From the cell containing the given text, extract its center point as [X, Y] coordinate. 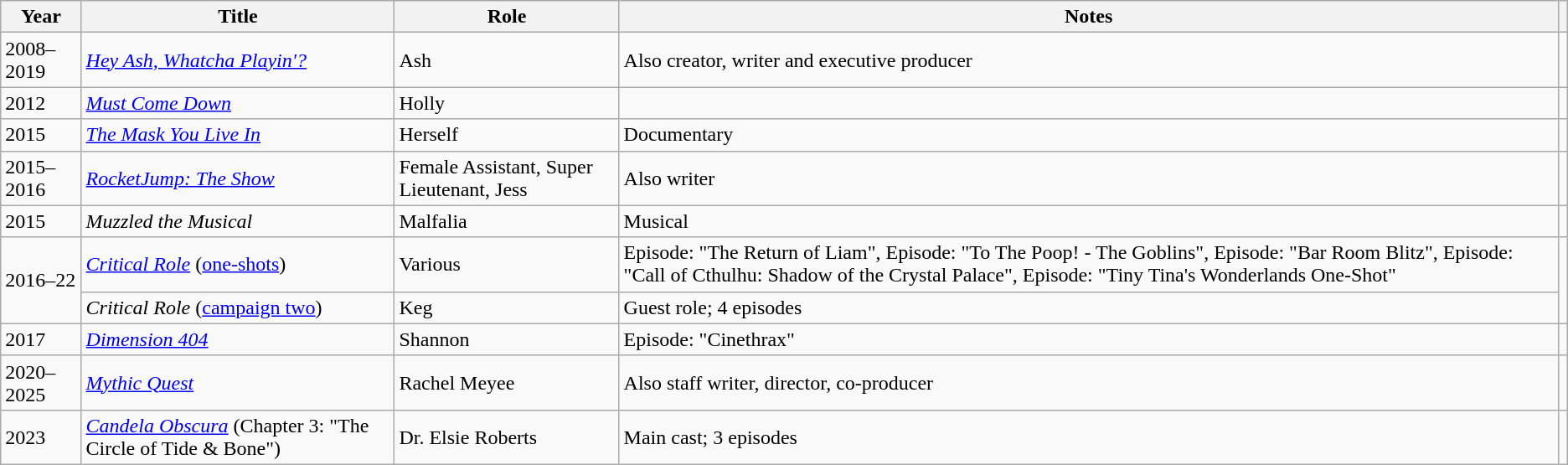
2008–2019 [41, 60]
Shannon [507, 339]
Notes [1089, 17]
Dr. Elsie Roberts [507, 437]
Documentary [1089, 135]
Malfalia [507, 221]
Must Come Down [238, 103]
Main cast; 3 episodes [1089, 437]
Hey Ash, Whatcha Playin'? [238, 60]
Also staff writer, director, co-producer [1089, 382]
The Mask You Live In [238, 135]
Mythic Quest [238, 382]
2012 [41, 103]
Female Assistant, Super Lieutenant, Jess [507, 178]
2016–22 [41, 280]
Ash [507, 60]
RocketJump: The Show [238, 178]
Herself [507, 135]
Episode: "Cinethrax" [1089, 339]
Musical [1089, 221]
2020–2025 [41, 382]
Various [507, 265]
Rachel Meyee [507, 382]
Role [507, 17]
Also writer [1089, 178]
2017 [41, 339]
Title [238, 17]
2023 [41, 437]
Critical Role (one-shots) [238, 265]
Keg [507, 307]
Muzzled the Musical [238, 221]
Guest role; 4 episodes [1089, 307]
Also creator, writer and executive producer [1089, 60]
Candela Obscura (Chapter 3: "The Circle of Tide & Bone") [238, 437]
Year [41, 17]
Critical Role (campaign two) [238, 307]
2015–2016 [41, 178]
Dimension 404 [238, 339]
Holly [507, 103]
